Detect which cell encompasses the target text, then output its (X, Y) center coordinate. 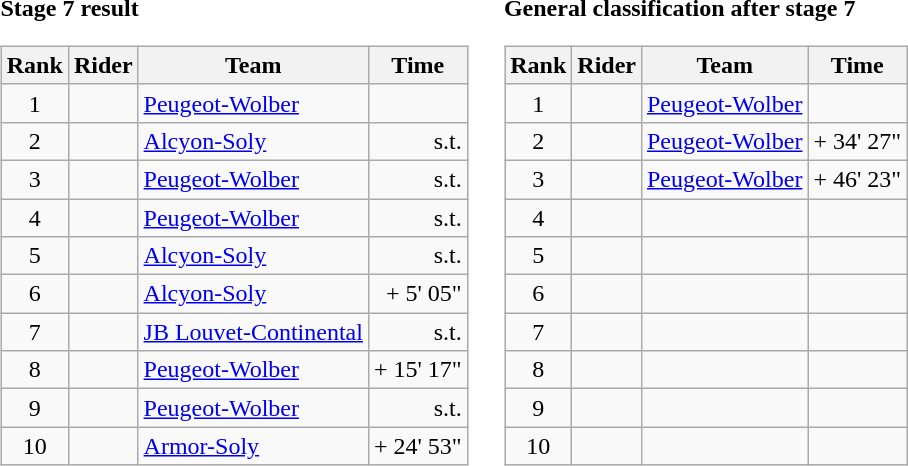
+ 46' 23" (858, 179)
+ 34' 27" (858, 141)
Armor-Soly (253, 446)
JB Louvet-Continental (253, 332)
+ 15' 17" (418, 370)
+ 24' 53" (418, 446)
+ 5' 05" (418, 294)
